For the text-containing cell, return its midpoint in [x, y] coordinate format. 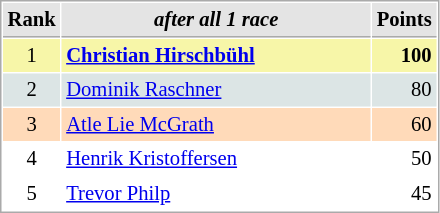
3 [32, 124]
2 [32, 90]
5 [32, 194]
1 [32, 56]
Points [404, 20]
Atle Lie McGrath [216, 124]
45 [404, 194]
100 [404, 56]
60 [404, 124]
Rank [32, 20]
Dominik Raschner [216, 90]
80 [404, 90]
after all 1 race [216, 20]
4 [32, 158]
50 [404, 158]
Christian Hirschbühl [216, 56]
Henrik Kristoffersen [216, 158]
Trevor Philp [216, 194]
